Capture the cell that displays the provided text and extract its (x, y) central coordinate. 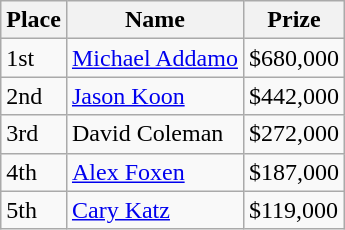
Prize (294, 20)
$442,000 (294, 96)
$272,000 (294, 134)
$187,000 (294, 172)
4th (34, 172)
1st (34, 58)
Name (154, 20)
5th (34, 210)
Place (34, 20)
Cary Katz (154, 210)
3rd (34, 134)
Jason Koon (154, 96)
$680,000 (294, 58)
2nd (34, 96)
Michael Addamo (154, 58)
$119,000 (294, 210)
David Coleman (154, 134)
Alex Foxen (154, 172)
